From the cell containing the given text, extract its center point as [x, y] coordinate. 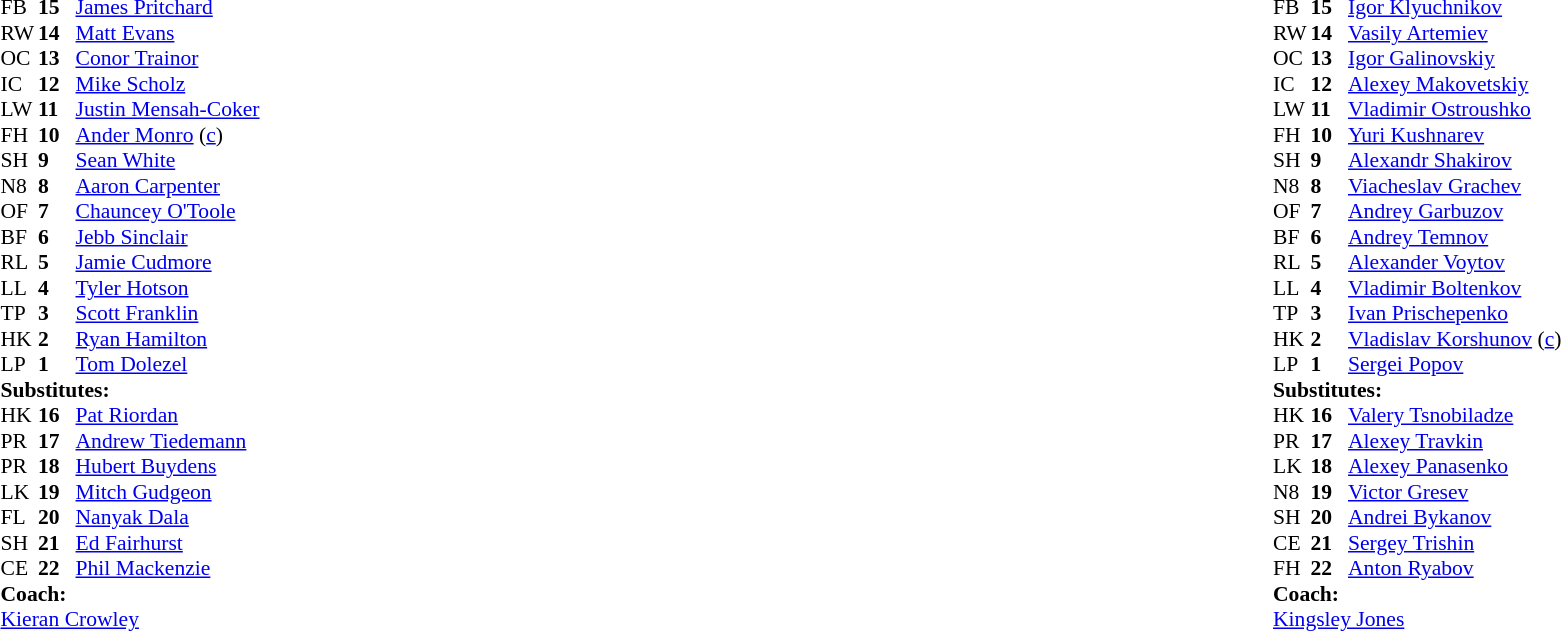
Pat Riordan [168, 415]
Justin Mensah-Coker [168, 109]
Anton Ryabov [1454, 569]
Sergey Trishin [1454, 543]
Mitch Gudgeon [168, 492]
Alexey Travkin [1454, 441]
Alexey Panasenko [1454, 467]
Mike Scholz [168, 84]
Andrei Bykanov [1454, 517]
Ivan Prischepenko [1454, 313]
Chauncey O'Toole [168, 211]
Phil Mackenzie [168, 569]
Jamie Cudmore [168, 263]
Nanyak Dala [168, 517]
FL [19, 517]
Aaron Carpenter [168, 186]
Vladimir Ostroushko [1454, 109]
Alexandr Shakirov [1454, 161]
Victor Gresev [1454, 492]
Conor Trainor [168, 59]
Vladislav Korshunov (c) [1454, 339]
Andrew Tiedemann [168, 441]
Ed Fairhurst [168, 543]
Igor Galinovskiy [1454, 59]
Alexey Makovetskiy [1454, 84]
Valery Tsnobiladze [1454, 415]
Sean White [168, 161]
Ander Monro (c) [168, 135]
Viacheslav Grachev [1454, 186]
Scott Franklin [168, 313]
Ryan Hamilton [168, 339]
Yuri Kushnarev [1454, 135]
Tyler Hotson [168, 288]
Tom Dolezel [168, 365]
Andrey Garbuzov [1454, 211]
Jebb Sinclair [168, 237]
Andrey Temnov [1454, 237]
Alexander Voytov [1454, 263]
Vladimir Boltenkov [1454, 288]
Hubert Buydens [168, 467]
Matt Evans [168, 33]
Sergei Popov [1454, 365]
Vasily Artemiev [1454, 33]
